From the cell containing the given text, extract its center point as [X, Y] coordinate. 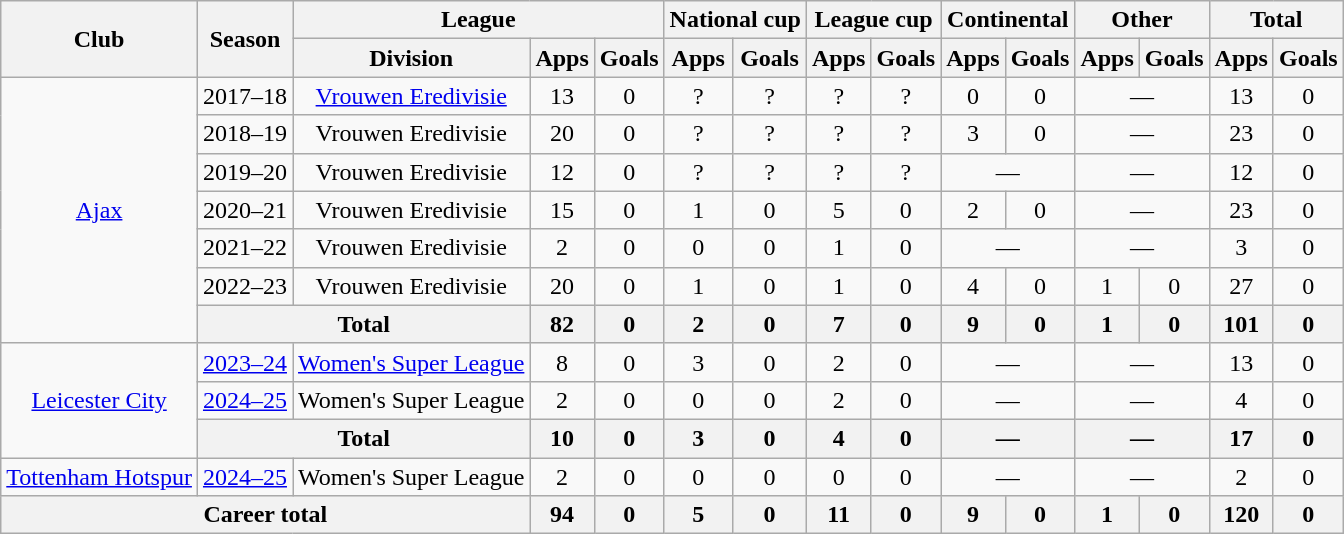
Other [1142, 20]
82 [562, 324]
27 [1241, 286]
17 [1241, 438]
2023–24 [244, 362]
2021–22 [244, 248]
10 [562, 438]
2019–20 [244, 172]
2022–23 [244, 286]
11 [839, 515]
7 [839, 324]
15 [562, 210]
94 [562, 515]
Career total [266, 515]
Division [410, 58]
National cup [735, 20]
Season [244, 39]
Ajax [100, 210]
Continental [1008, 20]
League [478, 20]
2018–19 [244, 134]
101 [1241, 324]
120 [1241, 515]
Club [100, 39]
Leicester City [100, 400]
League cup [874, 20]
2020–21 [244, 210]
8 [562, 362]
2017–18 [244, 96]
Tottenham Hotspur [100, 477]
